Detect which cell encompasses the target text, then output its [X, Y] center coordinate. 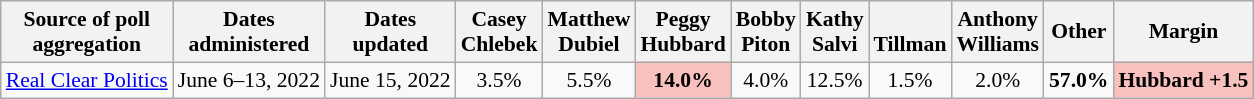
MatthewDubiel [590, 32]
12.5% [835, 80]
1.5% [910, 80]
Tillman [910, 32]
June 6–13, 2022 [249, 80]
BobbyPiton [766, 32]
3.5% [500, 80]
Datesadministered [249, 32]
Other [1078, 32]
Margin [1183, 32]
Real Clear Politics [87, 80]
57.0% [1078, 80]
June 15, 2022 [390, 80]
Hubbard +1.5 [1183, 80]
4.0% [766, 80]
5.5% [590, 80]
PeggyHubbard [682, 32]
Datesupdated [390, 32]
KathySalvi [835, 32]
2.0% [998, 80]
AnthonyWilliams [998, 32]
Source of pollaggregation [87, 32]
CaseyChlebek [500, 32]
14.0% [682, 80]
